Return the (X, Y) coordinate for the center point of the cell that contains the specified text.  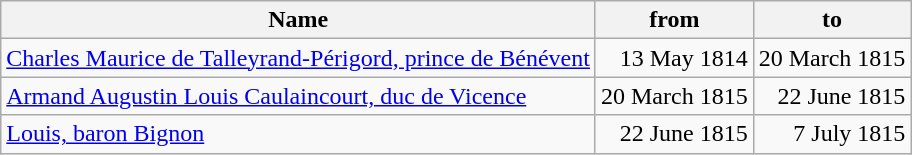
from (674, 20)
Charles Maurice de Talleyrand-Périgord, prince de Bénévent (298, 58)
Armand Augustin Louis Caulaincourt, duc de Vicence (298, 96)
7 July 1815 (832, 134)
Louis, baron Bignon (298, 134)
to (832, 20)
Name (298, 20)
13 May 1814 (674, 58)
